Return the (X, Y) coordinate for the center point of the cell that contains the specified text.  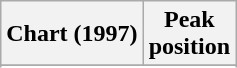
Peakposition (189, 34)
Chart (1997) (72, 34)
